Determine the [X, Y] coordinate at the center of the cell enclosing the given text.  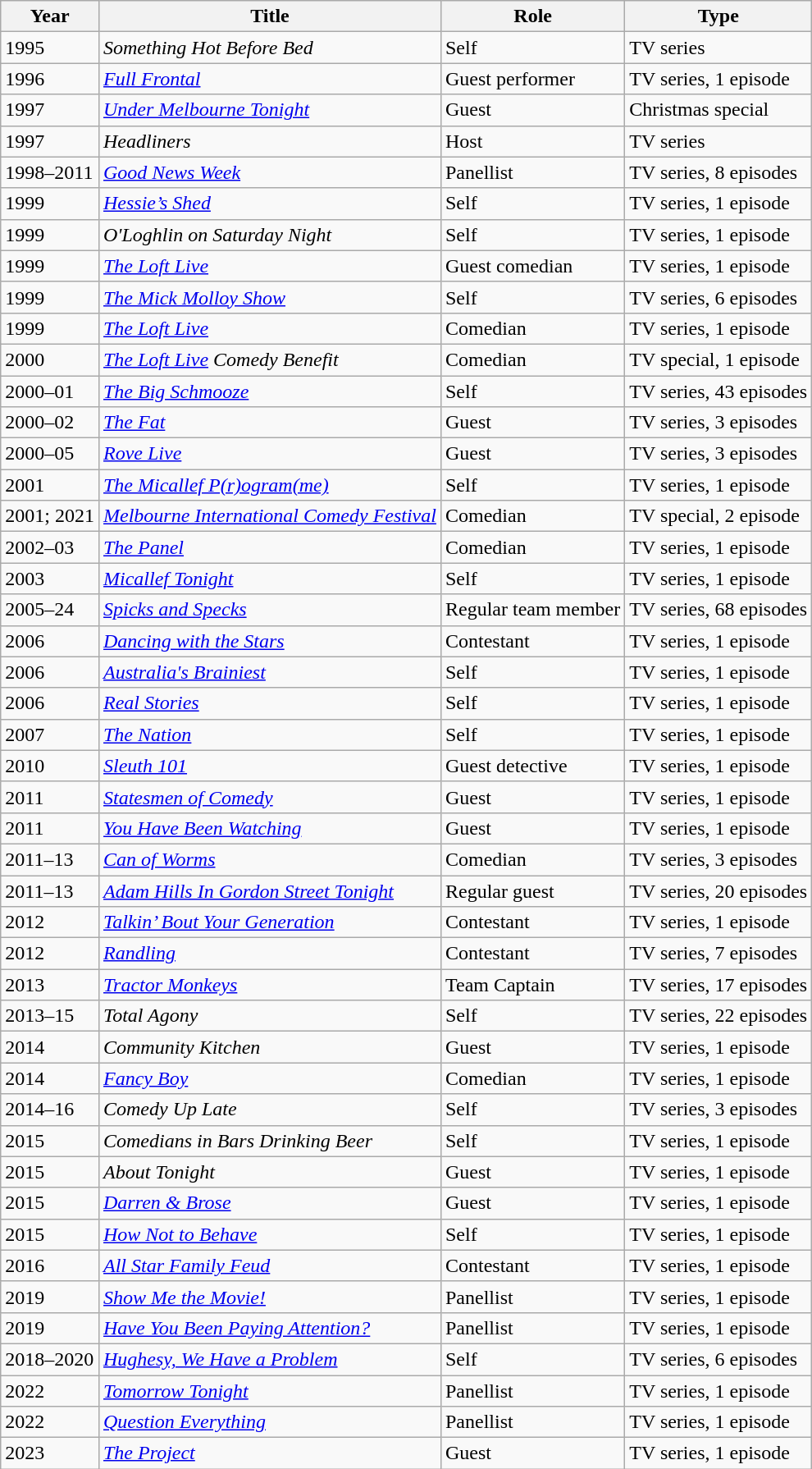
2000 [50, 359]
2023 [50, 1453]
Host [532, 141]
Good News Week [269, 172]
Total Agony [269, 1016]
Hessie’s Shed [269, 204]
Tractor Monkeys [269, 985]
1998–2011 [50, 172]
TV series, 20 episodes [718, 890]
The Fat [269, 423]
Fancy Boy [269, 1078]
Guest performer [532, 79]
2010 [50, 766]
2007 [50, 734]
TV series, 7 episodes [718, 954]
Rove Live [269, 454]
2018–2020 [50, 1359]
Comedy Up Late [269, 1110]
2000–02 [50, 423]
TV series, 17 episodes [718, 985]
O'Loghlin on Saturday Night [269, 235]
Melbourne International Comedy Festival [269, 516]
1995 [50, 48]
Under Melbourne Tonight [269, 110]
Regular guest [532, 890]
2001; 2021 [50, 516]
Comedians in Bars Drinking Beer [269, 1141]
2000–05 [50, 454]
The Micallef P(r)ogram(me) [269, 485]
2003 [50, 579]
Can of Worms [269, 859]
2016 [50, 1265]
Community Kitchen [269, 1047]
Randling [269, 954]
Tomorrow Tonight [269, 1391]
TV series, 68 episodes [718, 610]
Year [50, 16]
Question Everything [269, 1422]
How Not to Behave [269, 1234]
Have You Been Paying Attention? [269, 1328]
1996 [50, 79]
Dancing with the Stars [269, 641]
Statesmen of Comedy [269, 797]
Type [718, 16]
2002–03 [50, 547]
2013–15 [50, 1016]
Full Frontal [269, 79]
Spicks and Specks [269, 610]
The Loft Live Comedy Benefit [269, 359]
TV series, 8 episodes [718, 172]
All Star Family Feud [269, 1265]
The Panel [269, 547]
The Mick Molloy Show [269, 297]
Regular team member [532, 610]
Something Hot Before Bed [269, 48]
Adam Hills In Gordon Street Tonight [269, 890]
The Project [269, 1453]
2001 [50, 485]
TV special, 2 episode [718, 516]
Show Me the Movie! [269, 1297]
Title [269, 16]
Darren & Brose [269, 1203]
Real Stories [269, 703]
TV series, 22 episodes [718, 1016]
Guest detective [532, 766]
Sleuth 101 [269, 766]
2013 [50, 985]
Team Captain [532, 985]
2005–24 [50, 610]
Role [532, 16]
TV series, 43 episodes [718, 391]
Australia's Brainiest [269, 672]
Hughesy, We Have a Problem [269, 1359]
Headliners [269, 141]
Guest comedian [532, 266]
2014–16 [50, 1110]
The Nation [269, 734]
You Have Been Watching [269, 828]
Christmas special [718, 110]
About Tonight [269, 1172]
TV special, 1 episode [718, 359]
The Big Schmooze [269, 391]
2000–01 [50, 391]
Talkin’ Bout Your Generation [269, 922]
Micallef Tonight [269, 579]
